Pinpoint the cell where the given text exists, returning its [x, y] midpoint coordinate. 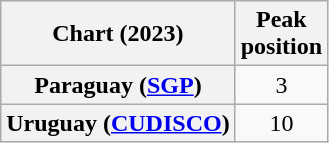
3 [281, 85]
10 [281, 123]
Uruguay (CUDISCO) [118, 123]
Paraguay (SGP) [118, 85]
Chart (2023) [118, 34]
Peakposition [281, 34]
